Return (X, Y) of the center of cell containing provided text 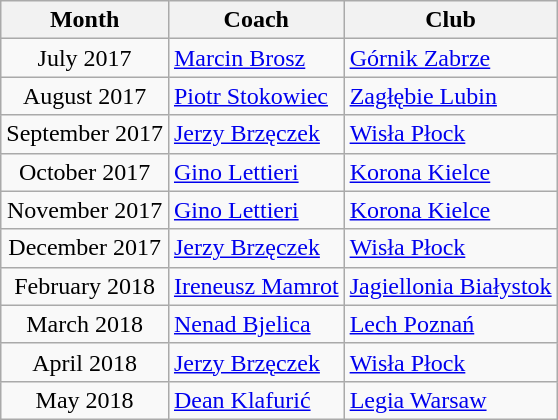
Marcin Brosz (256, 58)
November 2017 (85, 210)
September 2017 (85, 134)
October 2017 (85, 172)
Jagiellonia Białystok (450, 286)
Ireneusz Mamrot (256, 286)
Club (450, 20)
Zagłębie Lubin (450, 96)
May 2018 (85, 400)
December 2017 (85, 248)
Lech Poznań (450, 324)
February 2018 (85, 286)
Legia Warsaw (450, 400)
Nenad Bjelica (256, 324)
Dean Klafurić (256, 400)
Górnik Zabrze (450, 58)
Piotr Stokowiec (256, 96)
March 2018 (85, 324)
July 2017 (85, 58)
August 2017 (85, 96)
April 2018 (85, 362)
Coach (256, 20)
Month (85, 20)
